Capture the cell that displays the provided text and extract its (X, Y) central coordinate. 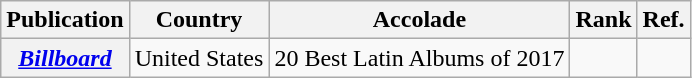
Billboard (65, 58)
United States (199, 58)
20 Best Latin Albums of 2017 (420, 58)
Rank (604, 20)
Country (199, 20)
Accolade (420, 20)
Publication (65, 20)
Ref. (664, 20)
